Locate the cell with the specified text and output its (X, Y) center coordinate. 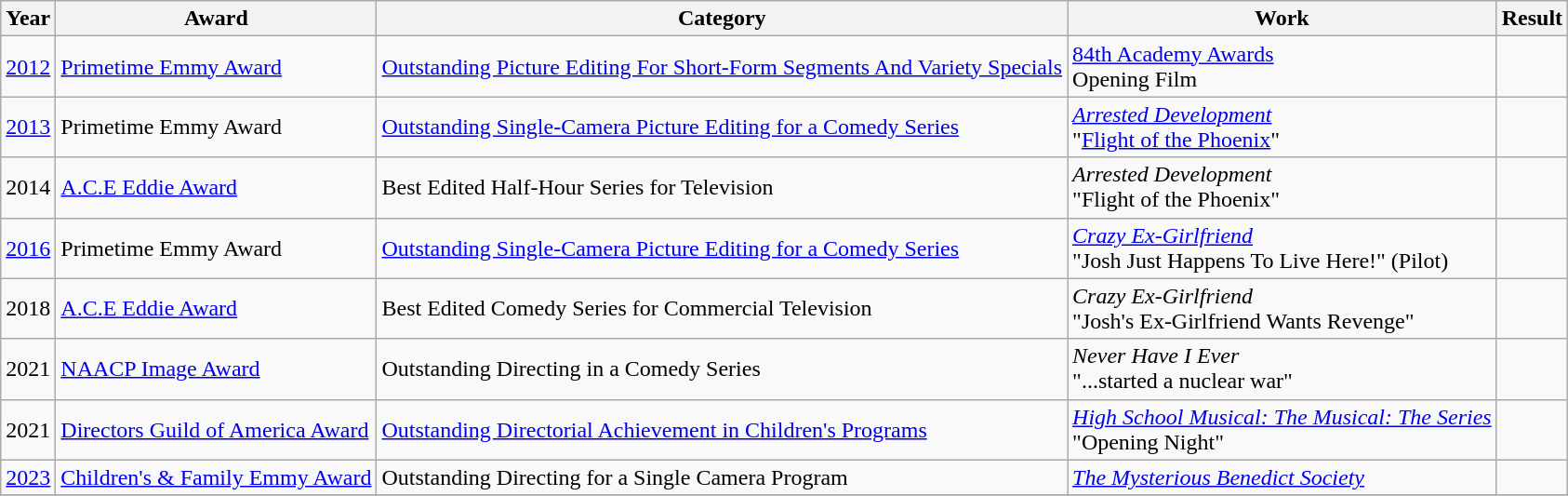
Outstanding Directing in a Comedy Series (722, 369)
Children's & Family Emmy Award (216, 477)
Outstanding Picture Editing For Short-Form Segments And Variety Specials (722, 67)
2023 (28, 477)
2016 (28, 248)
Award (216, 19)
Category (722, 19)
The Mysterious Benedict Society (1282, 477)
Best Edited Half-Hour Series for Television (722, 188)
84th Academy AwardsOpening Film (1282, 67)
High School Musical: The Musical: The Series"Opening Night" (1282, 430)
NAACP Image Award (216, 369)
2013 (28, 127)
Crazy Ex-Girlfriend"Josh's Ex-Girlfriend Wants Revenge" (1282, 309)
Best Edited Comedy Series for Commercial Television (722, 309)
2018 (28, 309)
2012 (28, 67)
Outstanding Directorial Achievement in Children's Programs (722, 430)
Result (1532, 19)
Outstanding Directing for a Single Camera Program (722, 477)
Never Have I Ever"...started a nuclear war" (1282, 369)
Work (1282, 19)
Year (28, 19)
2014 (28, 188)
Directors Guild of America Award (216, 430)
Crazy Ex-Girlfriend"Josh Just Happens To Live Here!" (Pilot) (1282, 248)
